Scan for the cell matching the given text and deliver its [x, y] coordinate at center. 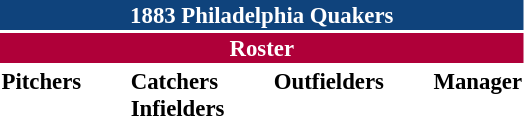
1883 Philadelphia Quakers [262, 15]
Roster [262, 48]
